Scan for the cell matching the given text and deliver its (x, y) coordinate at center. 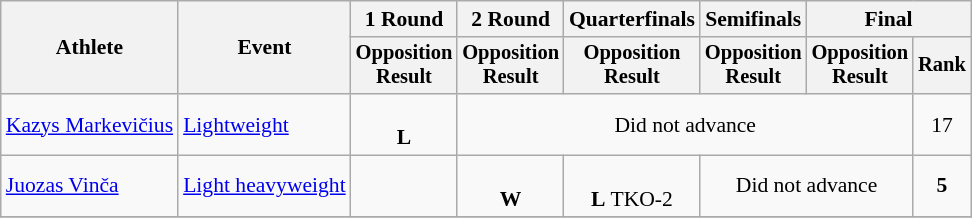
Light heavyweight (264, 186)
1 Round (404, 19)
L (404, 124)
2 Round (510, 19)
Quarterfinals (632, 19)
Lightweight (264, 124)
Athlete (90, 48)
L TKO-2 (632, 186)
Final (889, 19)
Event (264, 48)
W (510, 186)
Rank (942, 66)
Juozas Vinča (90, 186)
Semifinals (754, 19)
Kazys Markevičius (90, 124)
5 (942, 186)
17 (942, 124)
